Provide the (x, y) coordinate of the cell's center where the given text is located.  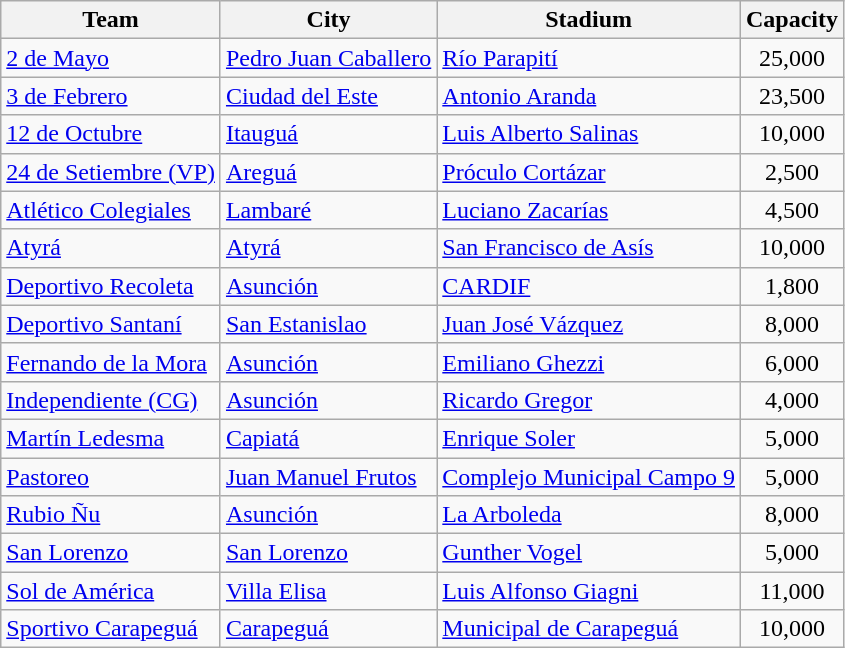
24 de Setiembre (VP) (111, 172)
Complejo Municipal Campo 9 (589, 477)
2,500 (792, 172)
Pastoreo (111, 477)
Deportivo Recoleta (111, 286)
4,500 (792, 210)
Juan José Vázquez (589, 324)
Lambaré (328, 210)
Antonio Aranda (589, 96)
Municipal de Carapeguá (589, 629)
Deportivo Santaní (111, 324)
Team (111, 20)
25,000 (792, 58)
2 de Mayo (111, 58)
San Francisco de Asís (589, 248)
Sol de América (111, 591)
Pedro Juan Caballero (328, 58)
Martín Ledesma (111, 438)
Villa Elisa (328, 591)
Enrique Soler (589, 438)
Carapeguá (328, 629)
Próculo Cortázar (589, 172)
Capiatá (328, 438)
12 de Octubre (111, 134)
3 de Febrero (111, 96)
Juan Manuel Frutos (328, 477)
Ciudad del Este (328, 96)
Areguá (328, 172)
11,000 (792, 591)
Emiliano Ghezzi (589, 362)
Río Parapití (589, 58)
La Arboleda (589, 515)
6,000 (792, 362)
Stadium (589, 20)
Luis Alfonso Giagni (589, 591)
San Estanislao (328, 324)
Sportivo Carapeguá (111, 629)
CARDIF (589, 286)
Gunther Vogel (589, 553)
23,500 (792, 96)
Itauguá (328, 134)
Independiente (CG) (111, 400)
Luciano Zacarías (589, 210)
Rubio Ñu (111, 515)
City (328, 20)
Luis Alberto Salinas (589, 134)
Atlético Colegiales (111, 210)
Ricardo Gregor (589, 400)
Fernando de la Mora (111, 362)
1,800 (792, 286)
Capacity (792, 20)
4,000 (792, 400)
